Return the (x, y) coordinate for the center point of the cell that contains the specified text.  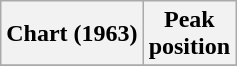
Chart (1963) (72, 34)
Peakposition (189, 34)
